From the cell containing the given text, extract its center point as (x, y) coordinate. 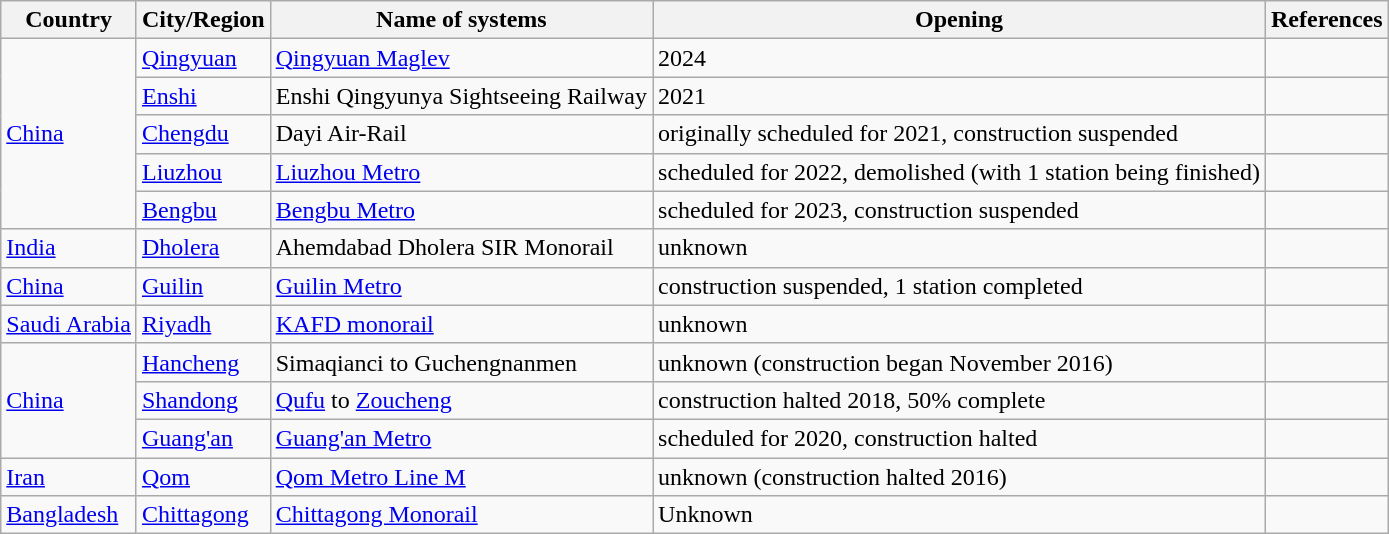
Guang'an Metro (461, 438)
Country (69, 20)
construction suspended, 1 station completed (960, 286)
2024 (960, 58)
originally scheduled for 2021, construction suspended (960, 134)
Enshi Qingyunya Sightseeing Railway (461, 96)
Name of systems (461, 20)
Bangladesh (69, 515)
Ahemdabad Dholera SIR Monorail (461, 248)
Guilin Metro (461, 286)
Bengbu Metro (461, 210)
Guilin (203, 286)
2021 (960, 96)
Simaqianci to Guchengnanmen (461, 362)
Qufu to Zoucheng (461, 400)
India (69, 248)
Opening (960, 20)
Guang'an (203, 438)
Riyadh (203, 324)
construction halted 2018, 50% complete (960, 400)
References (1328, 20)
Chittagong (203, 515)
KAFD monorail (461, 324)
scheduled for 2020, construction halted (960, 438)
Shandong (203, 400)
Dholera (203, 248)
unknown (construction began November 2016) (960, 362)
Chengdu (203, 134)
Qingyuan (203, 58)
Enshi (203, 96)
Chittagong Monorail (461, 515)
City/Region (203, 20)
Unknown (960, 515)
unknown (construction halted 2016) (960, 477)
Liuzhou (203, 172)
Liuzhou Metro (461, 172)
Qingyuan Maglev (461, 58)
Hancheng (203, 362)
Iran (69, 477)
Qom Metro Line M (461, 477)
Dayi Air-Rail (461, 134)
Qom (203, 477)
Saudi Arabia (69, 324)
scheduled for 2022, demolished (with 1 station being finished) (960, 172)
scheduled for 2023, construction suspended (960, 210)
Bengbu (203, 210)
